For the text-containing cell, return its midpoint in [x, y] coordinate format. 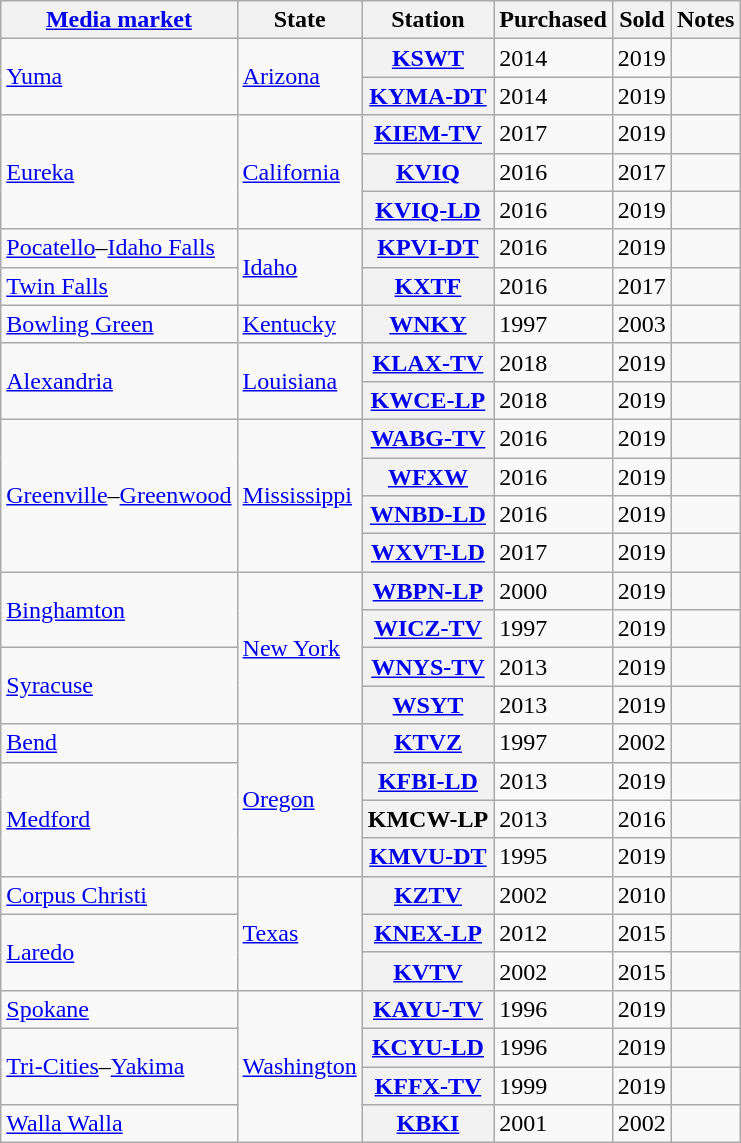
2003 [642, 324]
Tri-Cities–Yakima [119, 1066]
1999 [554, 1085]
KVTV [428, 971]
KSWT [428, 58]
Washington [300, 1066]
KZTV [428, 895]
WBPN-LP [428, 591]
Bend [119, 743]
KTVZ [428, 743]
Spokane [119, 1009]
Yuma [119, 77]
Medford [119, 819]
Eureka [119, 172]
KXTF [428, 286]
WXVT-LD [428, 553]
Texas [300, 933]
KAYU-TV [428, 1009]
Purchased [554, 20]
Idaho [300, 267]
2012 [554, 933]
WICZ-TV [428, 629]
Pocatello–Idaho Falls [119, 248]
KLAX-TV [428, 362]
Media market [119, 20]
WABG-TV [428, 438]
California [300, 172]
Mississippi [300, 495]
KVIQ [428, 172]
KNEX-LP [428, 933]
KFFX-TV [428, 1085]
Kentucky [300, 324]
2001 [554, 1124]
Arizona [300, 77]
KMCW-LP [428, 819]
State [300, 20]
Syracuse [119, 686]
KVIQ-LD [428, 210]
Greenville–Greenwood [119, 495]
Oregon [300, 800]
Binghamton [119, 610]
WSYT [428, 705]
WNKY [428, 324]
KFBI-LD [428, 781]
Bowling Green [119, 324]
1995 [554, 857]
KMVU-DT [428, 857]
Walla Walla [119, 1124]
Alexandria [119, 381]
Sold [642, 20]
2010 [642, 895]
Laredo [119, 952]
Corpus Christi [119, 895]
KWCE-LP [428, 400]
Station [428, 20]
Twin Falls [119, 286]
KCYU-LD [428, 1047]
KBKI [428, 1124]
2000 [554, 591]
WNBD-LD [428, 515]
Louisiana [300, 381]
KYMA-DT [428, 96]
New York [300, 648]
WFXW [428, 477]
KIEM-TV [428, 134]
WNYS-TV [428, 667]
Notes [705, 20]
KPVI-DT [428, 248]
